Search for the cell housing the specified text and yield its [X, Y] center coordinate. 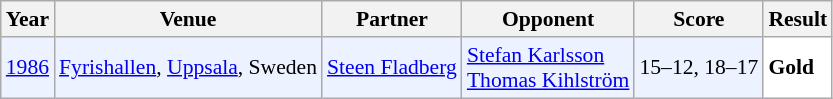
Fyrishallen, Uppsala, Sweden [188, 68]
Steen Fladberg [392, 68]
Year [28, 19]
Gold [798, 68]
Score [698, 19]
Venue [188, 19]
Stefan Karlsson Thomas Kihlström [548, 68]
Result [798, 19]
Opponent [548, 19]
1986 [28, 68]
Partner [392, 19]
15–12, 18–17 [698, 68]
